For the text-containing cell, return its midpoint in (X, Y) coordinate format. 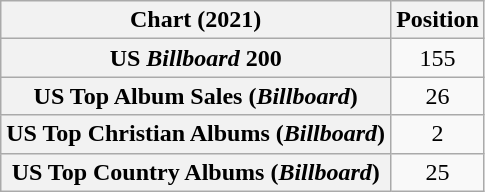
US Top Album Sales (Billboard) (196, 96)
US Top Country Albums (Billboard) (196, 172)
US Billboard 200 (196, 58)
155 (438, 58)
26 (438, 96)
Chart (2021) (196, 20)
US Top Christian Albums (Billboard) (196, 134)
25 (438, 172)
Position (438, 20)
2 (438, 134)
